Pinpoint the cell where the given text exists, returning its [x, y] midpoint coordinate. 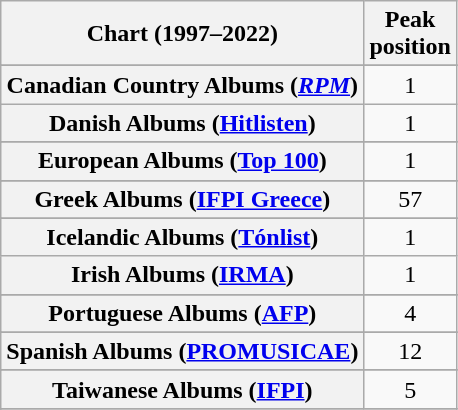
Peakposition [410, 34]
Greek Albums (IFPI Greece) [182, 199]
Icelandic Albums (Tónlist) [182, 237]
Taiwanese Albums (IFPI) [182, 389]
Canadian Country Albums (RPM) [182, 85]
Spanish Albums (PROMUSICAE) [182, 351]
Portuguese Albums (AFP) [182, 313]
57 [410, 199]
Danish Albums (Hitlisten) [182, 123]
Irish Albums (IRMA) [182, 275]
Chart (1997–2022) [182, 34]
European Albums (Top 100) [182, 161]
4 [410, 313]
12 [410, 351]
5 [410, 389]
